From the cell containing the given text, extract its center point as [x, y] coordinate. 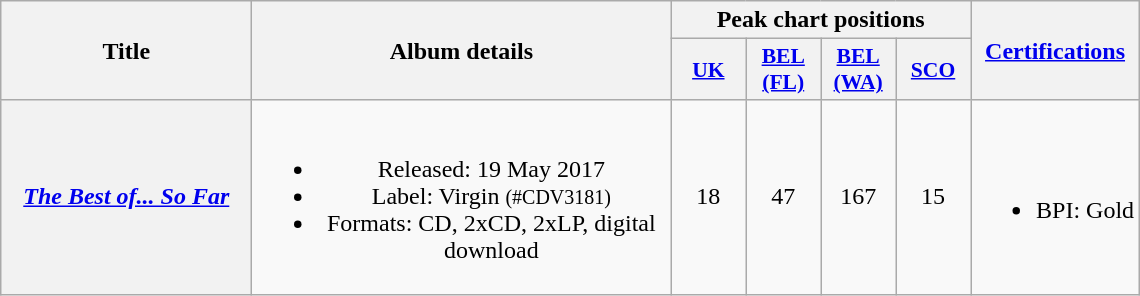
Album details [462, 50]
UK [708, 70]
167 [858, 197]
18 [708, 197]
BPI: Gold [1054, 197]
15 [934, 197]
Peak chart positions [821, 20]
The Best of... So Far [126, 197]
BEL(FL) [784, 70]
SCO [934, 70]
Released: 19 May 2017Label: Virgin (#CDV3181)Formats: CD, 2xCD, 2xLP, digital download [462, 197]
Certifications [1054, 50]
47 [784, 197]
BEL(WA) [858, 70]
Title [126, 50]
